Find where the given text appears and provide that cell's center as (x, y) coordinate. 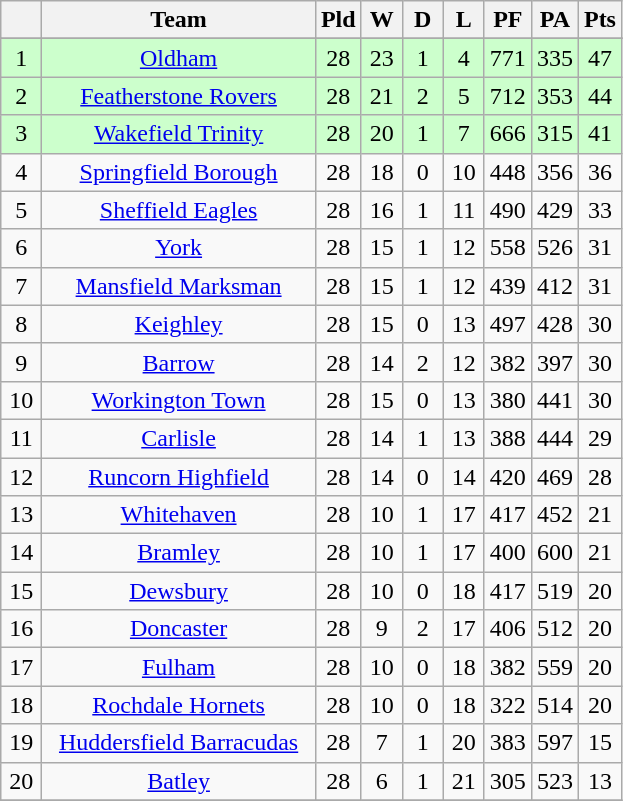
558 (508, 248)
490 (508, 210)
L (464, 20)
469 (554, 477)
444 (554, 438)
448 (508, 172)
D (422, 20)
356 (554, 172)
Team (179, 20)
Pld (338, 20)
512 (554, 629)
353 (554, 96)
36 (600, 172)
397 (554, 362)
44 (600, 96)
Dewsbury (179, 591)
439 (508, 286)
Whitehaven (179, 515)
335 (554, 58)
W (382, 20)
526 (554, 248)
29 (600, 438)
York (179, 248)
Pts (600, 20)
PA (554, 20)
Featherstone Rovers (179, 96)
23 (382, 58)
Huddersfield Barracudas (179, 743)
Barrow (179, 362)
Rochdale Hornets (179, 705)
Carlisle (179, 438)
771 (508, 58)
559 (554, 667)
47 (600, 58)
519 (554, 591)
Doncaster (179, 629)
380 (508, 400)
400 (508, 553)
Oldham (179, 58)
597 (554, 743)
Wakefield Trinity (179, 134)
428 (554, 324)
429 (554, 210)
383 (508, 743)
Runcorn Highfield (179, 477)
666 (508, 134)
Mansfield Marksman (179, 286)
41 (600, 134)
305 (508, 781)
Workington Town (179, 400)
Keighley (179, 324)
412 (554, 286)
420 (508, 477)
Fulham (179, 667)
Batley (179, 781)
712 (508, 96)
452 (554, 515)
Springfield Borough (179, 172)
PF (508, 20)
3 (22, 134)
441 (554, 400)
406 (508, 629)
Sheffield Eagles (179, 210)
523 (554, 781)
315 (554, 134)
33 (600, 210)
19 (22, 743)
497 (508, 324)
600 (554, 553)
322 (508, 705)
8 (22, 324)
388 (508, 438)
Bramley (179, 553)
514 (554, 705)
